Return the [X, Y] coordinate for the center point of the cell that contains the specified text.  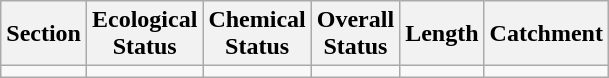
ChemicalStatus [257, 34]
EcologicalStatus [144, 34]
OverallStatus [355, 34]
Length [442, 34]
Section [44, 34]
Catchment [546, 34]
